Detect which cell encompasses the target text, then output its [x, y] center coordinate. 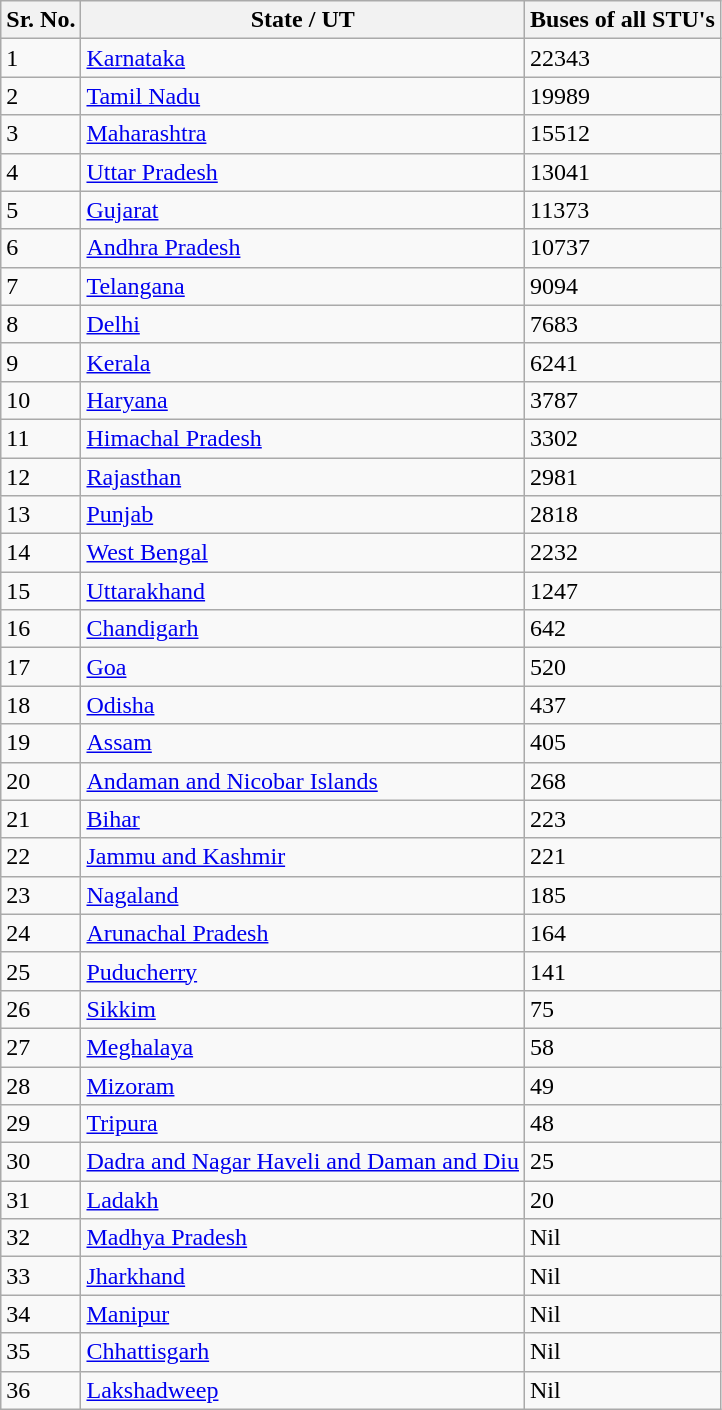
35 [41, 1352]
223 [623, 819]
49 [623, 1085]
23 [41, 895]
Chhattisgarh [303, 1352]
Punjab [303, 515]
26 [41, 1009]
13 [41, 515]
642 [623, 629]
30 [41, 1162]
Puducherry [303, 971]
7683 [623, 324]
405 [623, 743]
36 [41, 1390]
164 [623, 933]
8 [41, 324]
Bihar [303, 819]
6241 [623, 362]
29 [41, 1124]
12 [41, 477]
14 [41, 553]
Andhra Pradesh [303, 248]
West Bengal [303, 553]
Jammu and Kashmir [303, 857]
7 [41, 286]
437 [623, 705]
2232 [623, 553]
Nagaland [303, 895]
15 [41, 591]
Sr. No. [41, 20]
Karnataka [303, 58]
24 [41, 933]
Sikkim [303, 1009]
Chandigarh [303, 629]
Gujarat [303, 210]
185 [623, 895]
Meghalaya [303, 1047]
22 [41, 857]
268 [623, 781]
33 [41, 1276]
4 [41, 172]
75 [623, 1009]
Telangana [303, 286]
Arunachal Pradesh [303, 933]
11 [41, 438]
Uttarakhand [303, 591]
48 [623, 1124]
Haryana [303, 400]
Himachal Pradesh [303, 438]
22343 [623, 58]
19 [41, 743]
1247 [623, 591]
11373 [623, 210]
Odisha [303, 705]
31 [41, 1200]
16 [41, 629]
Delhi [303, 324]
Goa [303, 667]
3302 [623, 438]
3 [41, 134]
Assam [303, 743]
28 [41, 1085]
2818 [623, 515]
Buses of all STU's [623, 20]
141 [623, 971]
9 [41, 362]
13041 [623, 172]
State / UT [303, 20]
21 [41, 819]
2 [41, 96]
Tripura [303, 1124]
Maharashtra [303, 134]
19989 [623, 96]
58 [623, 1047]
Ladakh [303, 1200]
6 [41, 248]
10 [41, 400]
17 [41, 667]
Rajasthan [303, 477]
34 [41, 1314]
9094 [623, 286]
Uttar Pradesh [303, 172]
Kerala [303, 362]
Madhya Pradesh [303, 1238]
520 [623, 667]
Mizoram [303, 1085]
3787 [623, 400]
32 [41, 1238]
10737 [623, 248]
221 [623, 857]
Andaman and Nicobar Islands [303, 781]
2981 [623, 477]
18 [41, 705]
Dadra and Nagar Haveli and Daman and Diu [303, 1162]
27 [41, 1047]
Manipur [303, 1314]
Tamil Nadu [303, 96]
5 [41, 210]
1 [41, 58]
Lakshadweep [303, 1390]
15512 [623, 134]
Jharkhand [303, 1276]
